Capture the cell that displays the provided text and extract its (X, Y) central coordinate. 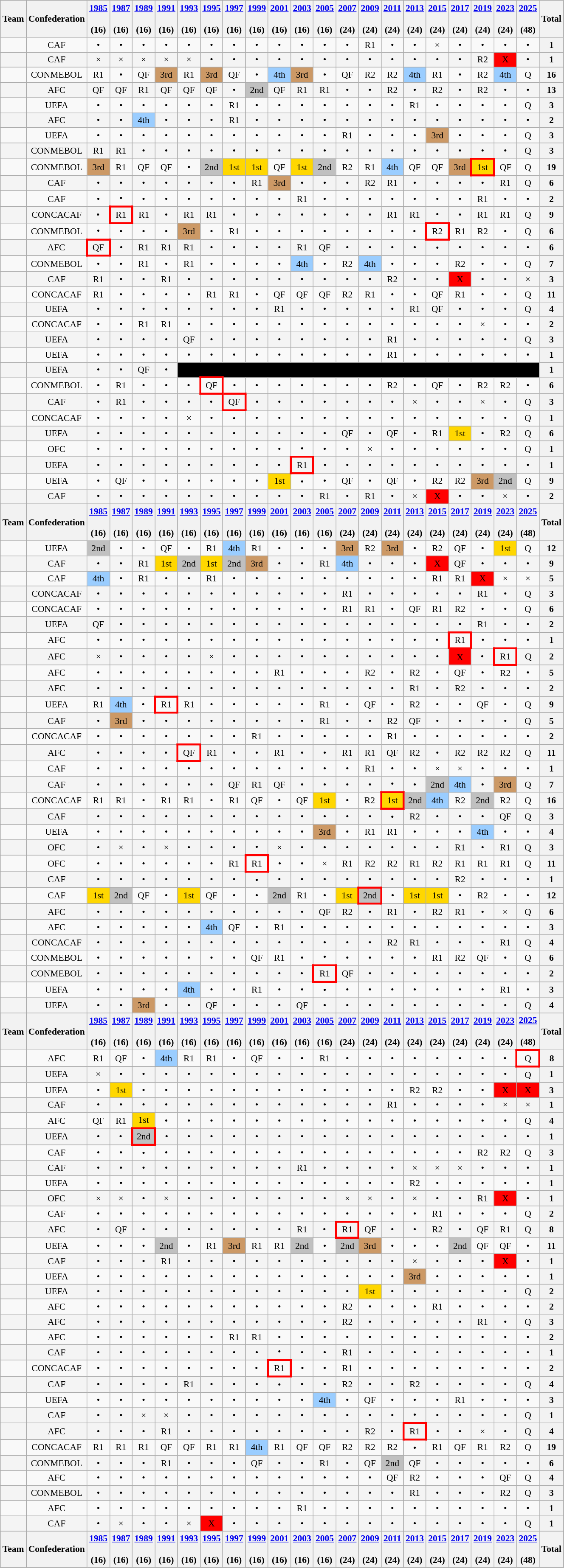
13 (551, 90)
